Capture the cell that displays the provided text and extract its [x, y] central coordinate. 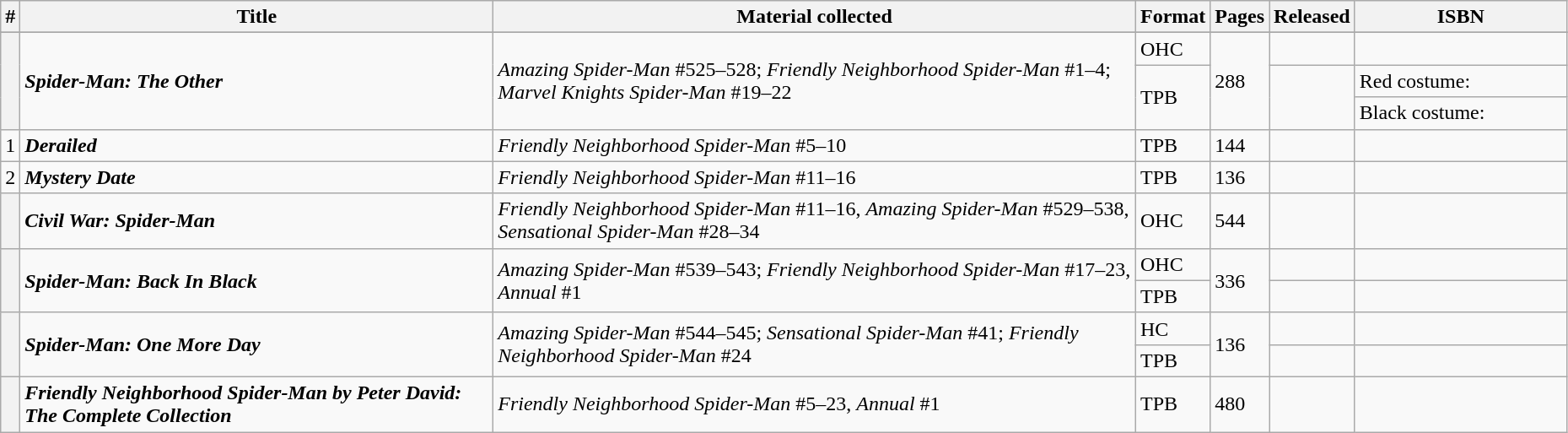
Title [256, 17]
Friendly Neighborhood Spider-Man #5–23, Annual #1 [815, 403]
Friendly Neighborhood Spider-Man by Peter David: The Complete Collection [256, 403]
Spider-Man: Back In Black [256, 280]
Mystery Date [256, 177]
Format [1172, 17]
1 [10, 145]
Derailed [256, 145]
Black costume: [1461, 113]
Released [1312, 17]
2 [10, 177]
Amazing Spider-Man #539–543; Friendly Neighborhood Spider-Man #17–23, Annual #1 [815, 280]
Pages [1240, 17]
Civil War: Spider-Man [256, 221]
288 [1240, 81]
144 [1240, 145]
HC [1172, 328]
Friendly Neighborhood Spider-Man #11–16 [815, 177]
# [10, 17]
ISBN [1461, 17]
Spider-Man: One More Day [256, 344]
544 [1240, 221]
Material collected [815, 17]
Amazing Spider-Man #525–528; Friendly Neighborhood Spider-Man #1–4; Marvel Knights Spider-Man #19–22 [815, 81]
480 [1240, 403]
Red costume: [1461, 81]
336 [1240, 280]
Friendly Neighborhood Spider-Man #11–16, Amazing Spider-Man #529–538, Sensational Spider-Man #28–34 [815, 221]
Friendly Neighborhood Spider-Man #5–10 [815, 145]
Spider-Man: The Other [256, 81]
Amazing Spider-Man #544–545; Sensational Spider-Man #41; Friendly Neighborhood Spider-Man #24 [815, 344]
